Locate the cell with the specified text and output its [x, y] center coordinate. 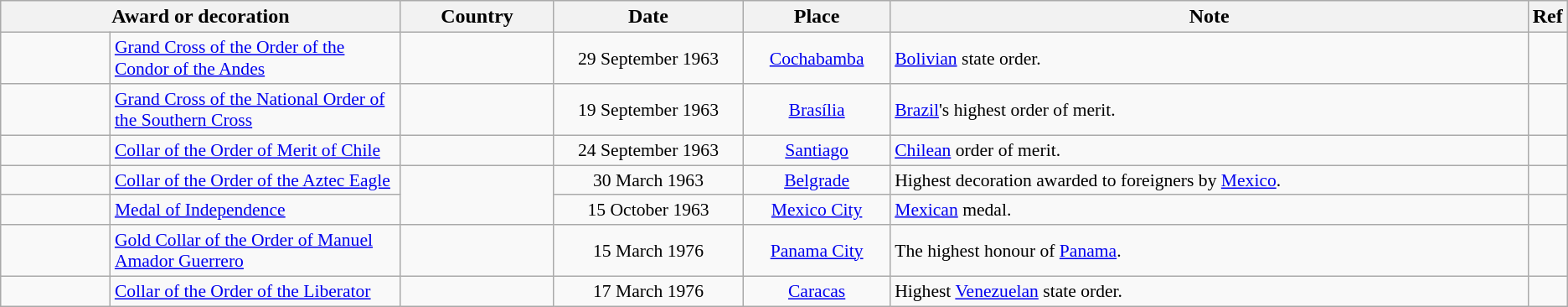
Collar of the Order of Merit of Chile [255, 150]
Collar of the Order of the Liberator [255, 291]
Bolivian state order. [1210, 59]
Brazil's highest order of merit. [1210, 109]
Brasília [817, 109]
Note [1210, 17]
Date [648, 17]
Mexico City [817, 210]
Panama City [817, 250]
Country [477, 17]
Ref [1548, 17]
Highest Venezuelan state order. [1210, 291]
Chilean order of merit. [1210, 150]
Grand Cross of the Order of the Condor of the Andes [255, 59]
24 September 1963 [648, 150]
Medal of Independence [255, 210]
Gold Collar of the Order of Manuel Amador Guerrero [255, 250]
19 September 1963 [648, 109]
29 September 1963 [648, 59]
Belgrade [817, 180]
Cochabamba [817, 59]
Caracas [817, 291]
The highest honour of Panama. [1210, 250]
30 March 1963 [648, 180]
Grand Cross of the National Order of the Southern Cross [255, 109]
Mexican medal. [1210, 210]
15 March 1976 [648, 250]
17 March 1976 [648, 291]
Highest decoration awarded to foreigners by Mexico. [1210, 180]
Collar of the Order of the Aztec Eagle [255, 180]
15 October 1963 [648, 210]
Place [817, 17]
Award or decoration [201, 17]
Santiago [817, 150]
